Pinpoint the cell where the given text exists, returning its (x, y) midpoint coordinate. 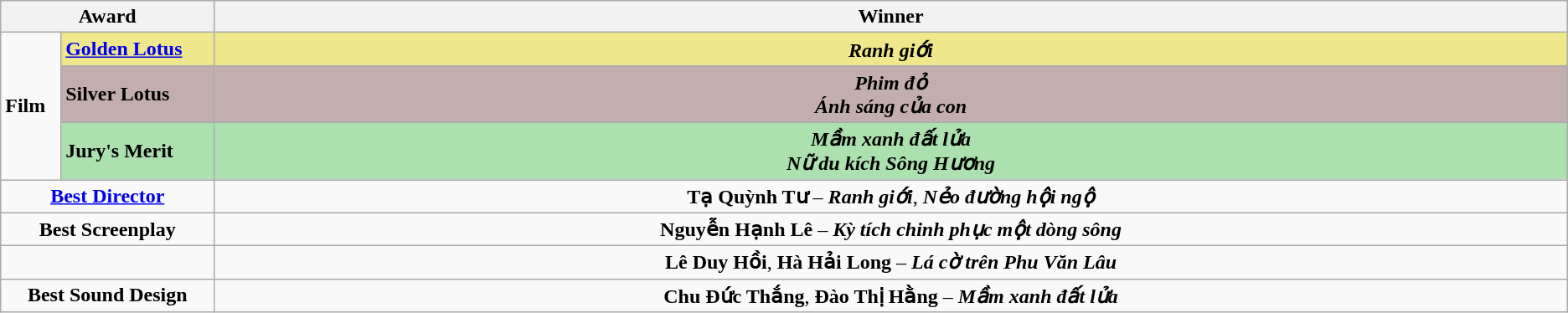
Mầm xanh đất lửaNữ du kích Sông Hương (891, 151)
Silver Lotus (137, 94)
Jury's Merit (137, 151)
Award (107, 17)
Ranh giới (891, 49)
Phim đỏÁnh sáng của con (891, 94)
Nguyễn Hạnh Lê – Kỳ tích chinh phục một dòng sông (891, 229)
Winner (891, 17)
Best Sound Design (107, 295)
Film (31, 106)
Best Screenplay (107, 229)
Lê Duy Hồi, Hà Hải Long – Lá cờ trên Phu Văn Lâu (891, 263)
Golden Lotus (137, 49)
Best Director (107, 196)
Tạ Quỳnh Tư – Ranh giới, Nẻo đường hội ngộ (891, 196)
Chu Đức Thắng, Đào Thị Hằng – Mầm xanh đất lửa (891, 295)
